Return the [x, y] coordinate for the center point of the cell that contains the specified text.  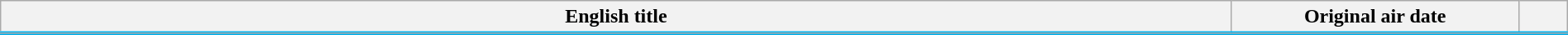
Original air date [1374, 17]
English title [616, 17]
